From the cell containing the given text, extract its center point as [x, y] coordinate. 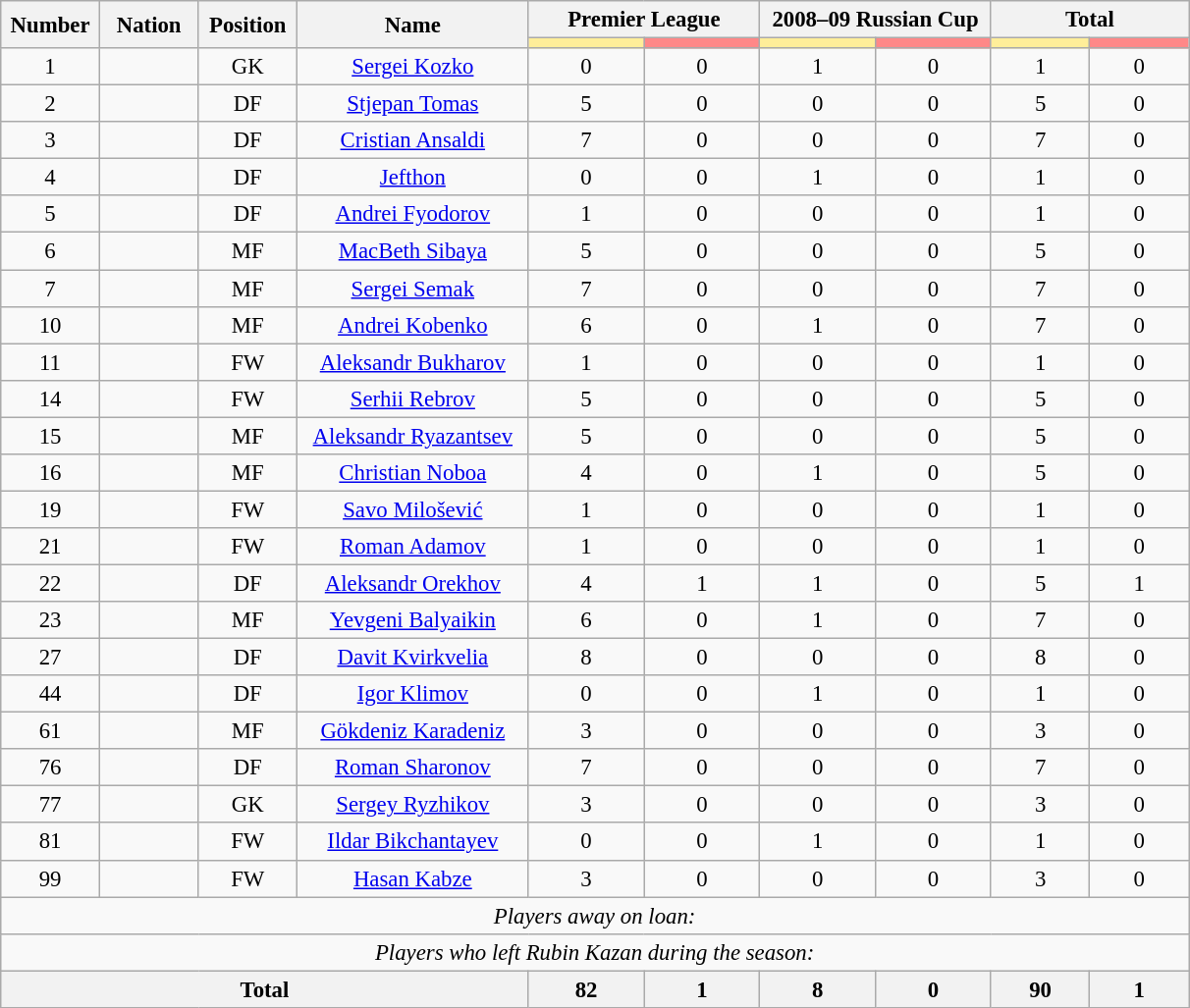
Savo Milošević [413, 509]
Players who left Rubin Kazan during the season: [595, 952]
19 [51, 509]
15 [51, 436]
Hasan Kabze [413, 878]
Andrei Fyodorov [413, 215]
Serhii Rebrov [413, 398]
Position [247, 25]
Andrei Kobenko [413, 325]
61 [51, 731]
Stjepan Tomas [413, 104]
23 [51, 620]
Aleksandr Ryazantsev [413, 436]
Roman Adamov [413, 547]
Premier League [644, 20]
Ildar Bikchantayev [413, 842]
21 [51, 547]
82 [586, 989]
Christian Noboa [413, 473]
Sergei Semak [413, 289]
MacBeth Sibaya [413, 251]
22 [51, 583]
16 [51, 473]
44 [51, 694]
Number [51, 25]
Name [413, 25]
Yevgeni Balyaikin [413, 620]
Sergey Ryzhikov [413, 805]
99 [51, 878]
14 [51, 398]
2008–09 Russian Cup [876, 20]
Cristian Ansaldi [413, 140]
Aleksandr Orekhov [413, 583]
Igor Klimov [413, 694]
Roman Sharonov [413, 768]
Jefthon [413, 178]
77 [51, 805]
81 [51, 842]
10 [51, 325]
76 [51, 768]
27 [51, 658]
Gökdeniz Karadeniz [413, 731]
2 [51, 104]
90 [1041, 989]
Nation [149, 25]
Players away on loan: [595, 916]
Aleksandr Bukharov [413, 362]
Davit Kvirkvelia [413, 658]
11 [51, 362]
Sergei Kozko [413, 67]
